Scan for the cell matching the given text and deliver its [x, y] coordinate at center. 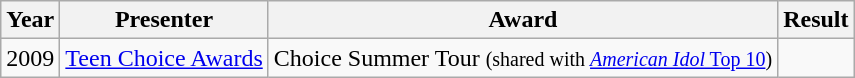
2009 [30, 58]
Choice Summer Tour (shared with American Idol Top 10) [522, 58]
Result [816, 20]
Presenter [164, 20]
Teen Choice Awards [164, 58]
Award [522, 20]
Year [30, 20]
